Identify which cell holds the provided text, then report its [X, Y] central coordinate. 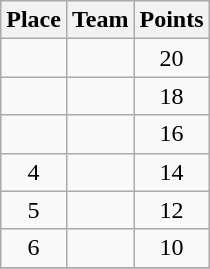
10 [172, 248]
18 [172, 96]
5 [34, 210]
4 [34, 172]
20 [172, 58]
12 [172, 210]
Points [172, 20]
16 [172, 134]
6 [34, 248]
Team [100, 20]
Place [34, 20]
14 [172, 172]
